Return [X, Y] of the center of cell containing provided text 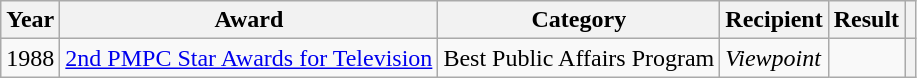
Category [579, 20]
Viewpoint [774, 58]
Recipient [774, 20]
Result [866, 20]
2nd PMPC Star Awards for Television [249, 58]
Year [30, 20]
Award [249, 20]
1988 [30, 58]
Best Public Affairs Program [579, 58]
